Pinpoint the cell where the given text exists, returning its (X, Y) midpoint coordinate. 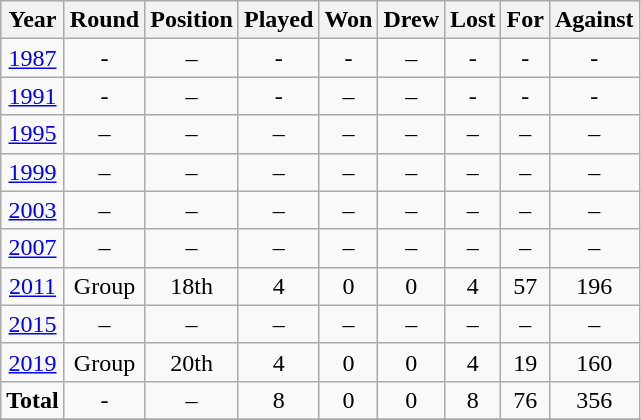
1991 (33, 96)
1995 (33, 134)
2011 (33, 286)
196 (594, 286)
Played (278, 20)
20th (192, 362)
For (525, 20)
2015 (33, 324)
18th (192, 286)
Won (348, 20)
Lost (473, 20)
Against (594, 20)
76 (525, 400)
19 (525, 362)
2003 (33, 210)
2019 (33, 362)
57 (525, 286)
1999 (33, 172)
356 (594, 400)
2007 (33, 248)
Drew (412, 20)
Round (104, 20)
Position (192, 20)
Year (33, 20)
Total (33, 400)
160 (594, 362)
1987 (33, 58)
